For the text-containing cell, return its midpoint in [x, y] coordinate format. 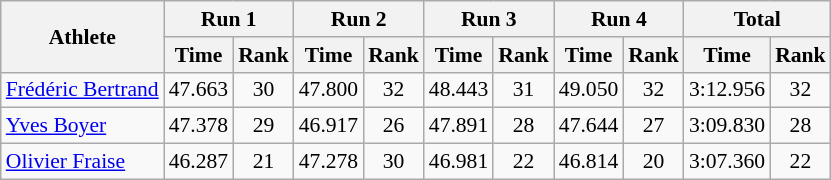
3:09.830 [727, 126]
Olivier Fraise [82, 162]
47.378 [198, 126]
46.814 [588, 162]
Run 2 [359, 19]
Run 1 [229, 19]
20 [654, 162]
47.663 [198, 90]
46.981 [458, 162]
47.891 [458, 126]
46.287 [198, 162]
26 [394, 126]
31 [524, 90]
21 [264, 162]
Run 4 [619, 19]
48.443 [458, 90]
47.800 [328, 90]
47.644 [588, 126]
Total [758, 19]
46.917 [328, 126]
Run 3 [489, 19]
47.278 [328, 162]
27 [654, 126]
Frédéric Bertrand [82, 90]
29 [264, 126]
49.050 [588, 90]
Yves Boyer [82, 126]
3:12.956 [727, 90]
Athlete [82, 36]
3:07.360 [727, 162]
